Search for the cell housing the specified text and yield its [X, Y] center coordinate. 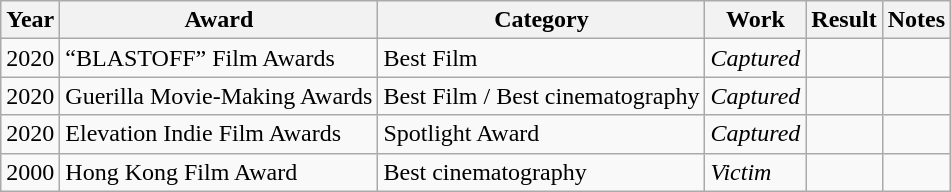
2000 [30, 172]
Notes [916, 20]
Award [219, 20]
Victim [756, 172]
Best cinematography [542, 172]
Result [844, 20]
Best Film / Best cinematography [542, 96]
Category [542, 20]
Spotlight Award [542, 134]
Work [756, 20]
“BLASTOFF” Film Awards [219, 58]
Year [30, 20]
Guerilla Movie-Making Awards [219, 96]
Best Film [542, 58]
Hong Kong Film Award [219, 172]
Elevation Indie Film Awards [219, 134]
